Locate the cell with the specified text and output its (X, Y) center coordinate. 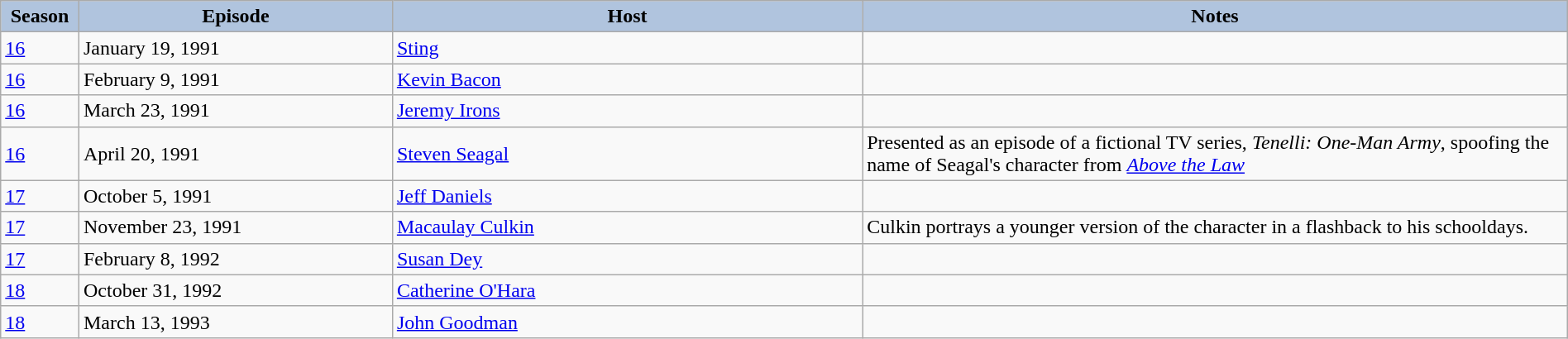
April 20, 1991 (235, 154)
Susan Dey (627, 259)
Episode (235, 17)
Kevin Bacon (627, 79)
February 9, 1991 (235, 79)
Steven Seagal (627, 154)
Catherine O'Hara (627, 290)
Season (40, 17)
October 31, 1992 (235, 290)
Host (627, 17)
Macaulay Culkin (627, 227)
Notes (1216, 17)
Jeremy Irons (627, 111)
February 8, 1992 (235, 259)
John Goodman (627, 322)
Culkin portrays a younger version of the character in a flashback to his schooldays. (1216, 227)
Jeff Daniels (627, 196)
Presented as an episode of a fictional TV series, Tenelli: One-Man Army, spoofing the name of Seagal's character from Above the Law (1216, 154)
March 13, 1993 (235, 322)
March 23, 1991 (235, 111)
November 23, 1991 (235, 227)
October 5, 1991 (235, 196)
January 19, 1991 (235, 48)
Sting (627, 48)
